Return (X, Y) of the center of cell containing provided text 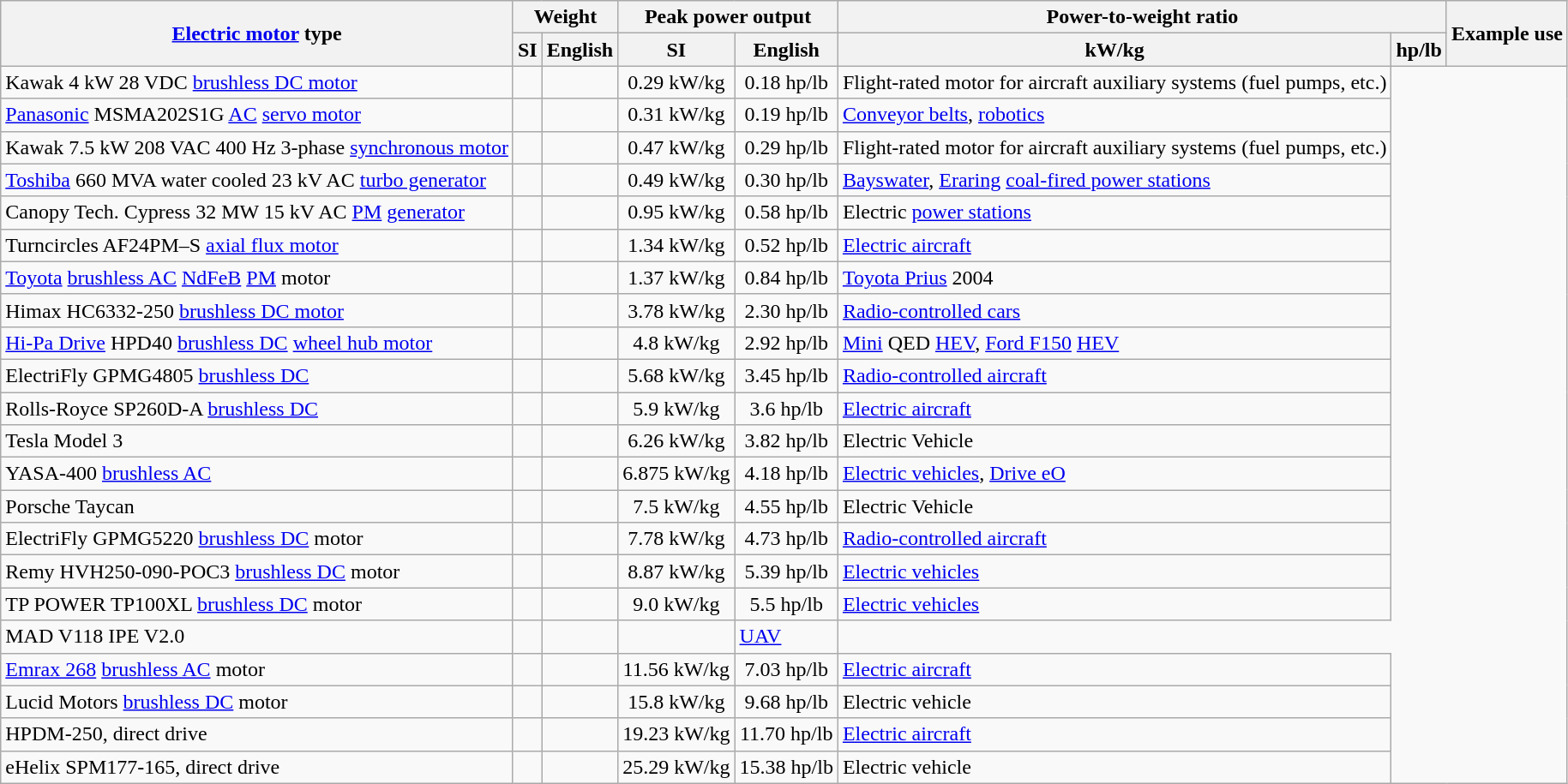
Himax HC6332-250 brushless DC motor (257, 310)
7.78 kW/kg (676, 539)
11.70 hp/lb (786, 734)
0.52 hp/lb (786, 245)
4.18 hp/lb (786, 474)
1.37 kW/kg (676, 278)
MAD V118 IPE V2.0 (257, 637)
0.29 kW/kg (676, 82)
0.58 hp/lb (786, 212)
Electric motor type (257, 33)
0.84 hp/lb (786, 278)
TP POWER TP100XL brushless DC motor (257, 604)
Rolls-Royce SP260D-A brushless DC (257, 409)
Kawak 7.5 kW 208 VAC 400 Hz 3-phase synchronous motor (257, 147)
9.0 kW/kg (676, 604)
Weight (565, 17)
ElectriFly GPMG4805 brushless DC (257, 375)
7.5 kW/kg (676, 506)
Tesla Model 3 (257, 441)
15.38 hp/lb (786, 767)
Remy HVH250-090-POC3 brushless DC motor (257, 572)
5.68 kW/kg (676, 375)
1.34 kW/kg (676, 245)
9.68 hp/lb (786, 702)
25.29 kW/kg (676, 767)
Canopy Tech. Cypress 32 MW 15 kV AC PM generator (257, 212)
Kawak 4 kW 28 VDC brushless DC motor (257, 82)
eHelix SPM177-165, direct drive (257, 767)
Toyota Prius 2004 (1114, 278)
0.18 hp/lb (786, 82)
3.45 hp/lb (786, 375)
15.8 kW/kg (676, 702)
Hi-Pa Drive HPD40 brushless DC wheel hub motor (257, 343)
Radio-controlled cars (1114, 310)
0.29 hp/lb (786, 147)
0.31 kW/kg (676, 115)
Emrax 268 brushless AC motor (257, 669)
0.30 hp/lb (786, 180)
5.5 hp/lb (786, 604)
3.6 hp/lb (786, 409)
3.78 kW/kg (676, 310)
HPDM-250, direct drive (257, 734)
5.39 hp/lb (786, 572)
ElectriFly GPMG5220 brushless DC motor (257, 539)
Conveyor belts, robotics (1114, 115)
hp/lb (1419, 50)
Electric vehicles, Drive eO (1114, 474)
3.82 hp/lb (786, 441)
Toshiba 660 MVA water cooled 23 kV AC turbo generator (257, 180)
UAV (786, 637)
4.73 hp/lb (786, 539)
Peak power output (729, 17)
4.8 kW/kg (676, 343)
2.92 hp/lb (786, 343)
0.47 kW/kg (676, 147)
19.23 kW/kg (676, 734)
11.56 kW/kg (676, 669)
6.875 kW/kg (676, 474)
2.30 hp/lb (786, 310)
Panasonic MSMA202S1G AC servo motor (257, 115)
8.87 kW/kg (676, 572)
Lucid Motors brushless DC motor (257, 702)
Power-to-weight ratio (1142, 17)
0.95 kW/kg (676, 212)
Turncircles AF24PM–S axial flux motor (257, 245)
Example use (1507, 33)
YASA-400 brushless AC (257, 474)
kW/kg (1114, 50)
Electric power stations (1114, 212)
0.49 kW/kg (676, 180)
5.9 kW/kg (676, 409)
4.55 hp/lb (786, 506)
Toyota brushless AC NdFeB PM motor (257, 278)
Bayswater, Eraring coal-fired power stations (1114, 180)
Mini QED HEV, Ford F150 HEV (1114, 343)
7.03 hp/lb (786, 669)
0.19 hp/lb (786, 115)
Porsche Taycan (257, 506)
6.26 kW/kg (676, 441)
